Return the (x, y) coordinate for the center point of the cell that contains the specified text.  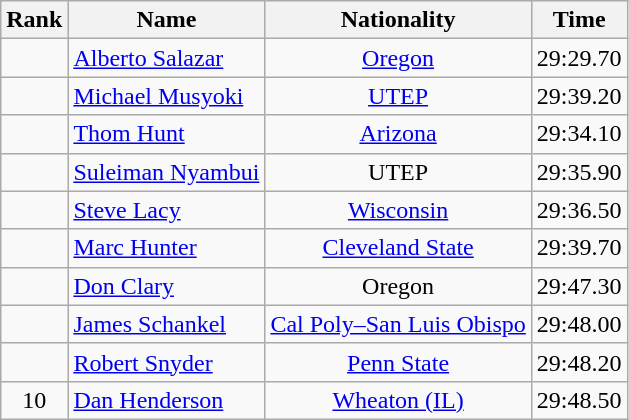
Wisconsin (398, 210)
Dan Henderson (166, 400)
James Schankel (166, 324)
Thom Hunt (166, 134)
Cal Poly–San Luis Obispo (398, 324)
Cleveland State (398, 248)
29:48.20 (579, 362)
Don Clary (166, 286)
29:35.90 (579, 172)
10 (34, 400)
29:39.70 (579, 248)
29:39.20 (579, 96)
29:47.30 (579, 286)
Name (166, 20)
Michael Musyoki (166, 96)
Steve Lacy (166, 210)
Time (579, 20)
Wheaton (IL) (398, 400)
Penn State (398, 362)
29:34.10 (579, 134)
29:48.00 (579, 324)
Arizona (398, 134)
Nationality (398, 20)
29:36.50 (579, 210)
Suleiman Nyambui (166, 172)
Robert Snyder (166, 362)
29:29.70 (579, 58)
Rank (34, 20)
Alberto Salazar (166, 58)
Marc Hunter (166, 248)
29:48.50 (579, 400)
